Pinpoint the cell where the given text exists, returning its [X, Y] midpoint coordinate. 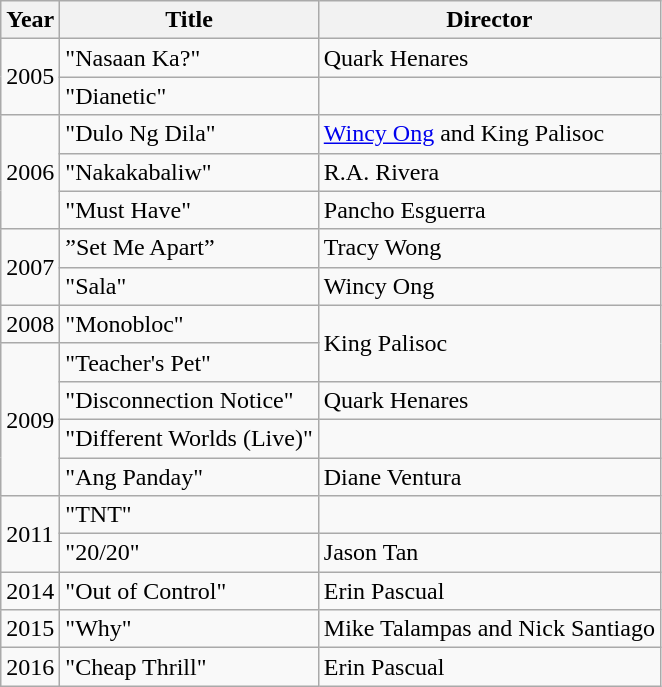
"Out of Control" [189, 591]
"Nakakabaliw" [189, 172]
Mike Talampas and Nick Santiago [489, 629]
2014 [30, 591]
Diane Ventura [489, 477]
R.A. Rivera [489, 172]
Tracy Wong [489, 248]
"Disconnection Notice" [189, 400]
Wincy Ong and King Palisoc [489, 134]
"Nasaan Ka?" [189, 58]
"Sala" [189, 286]
"Dianetic" [189, 96]
"Monobloc" [189, 324]
2015 [30, 629]
Jason Tan [489, 553]
2016 [30, 667]
"Cheap Thrill" [189, 667]
"Dulo Ng Dila" [189, 134]
2005 [30, 77]
2007 [30, 267]
2008 [30, 324]
King Palisoc [489, 343]
"Must Have" [189, 210]
Title [189, 20]
"Different Worlds (Live)" [189, 438]
2011 [30, 534]
”Set Me Apart” [189, 248]
"TNT" [189, 515]
"Ang Panday" [189, 477]
"20/20" [189, 553]
Director [489, 20]
2009 [30, 419]
Year [30, 20]
Wincy Ong [489, 286]
"Why" [189, 629]
2006 [30, 172]
Pancho Esguerra [489, 210]
"Teacher's Pet" [189, 362]
